Output the (x, y) coordinate of the center of the cell containing the given text.  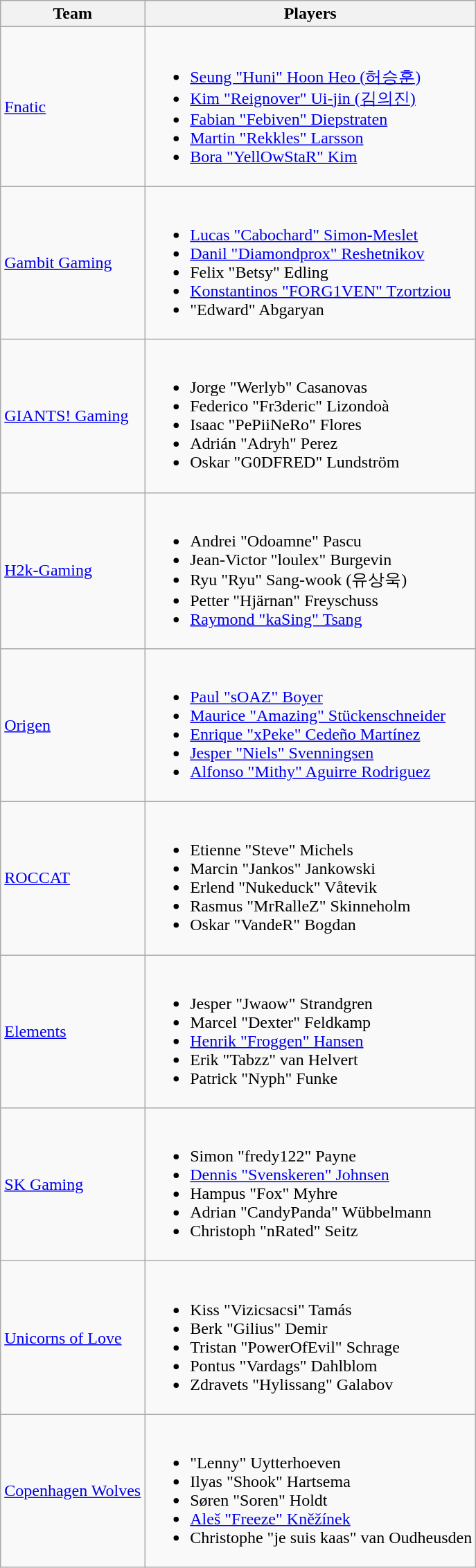
Jesper "Jwaow" StrandgrenMarcel "Dexter" FeldkampHenrik "Froggen" HansenErik "Tabzz" van HelvertPatrick "Nyph" Funke (310, 1032)
Lucas "Cabochard" Simon-MesletDanil "Diamondprox" ReshetnikovFelix "Betsy" EdlingKonstantinos "FORG1VEN" Tzortziou"Edward" Abgaryan (310, 263)
ROCCAT (73, 878)
Players (310, 14)
Etienne "Steve" MichelsMarcin "Jankos" JankowskiErlend "Nukeduck" VåtevikRasmus "MrRalleZ" SkinneholmOskar "VandeR" Bogdan (310, 878)
Paul "sOAZ" BoyerMaurice "Amazing" StückenschneiderEnrique "xPeke" Cedeño MartínezJesper "Niels" SvenningsenAlfonso "Mithy" Aguirre Rodriguez (310, 726)
Kiss "Vizicsacsi" TamásBerk "Gilius" DemirTristan "PowerOfEvil" SchragePontus "Vardags" DahlblomZdravets "Hylissang" Galabov (310, 1338)
Copenhagen Wolves (73, 1490)
Elements (73, 1032)
SK Gaming (73, 1184)
Seung "Huni" Hoon Heo (허승훈)Kim "Reignover" Ui-jin (김의진)Fabian "Febiven" DiepstratenMartin "Rekkles" LarssonBora "YellOwStaR" Kim (310, 107)
Unicorns of Love (73, 1338)
H2k-Gaming (73, 571)
Gambit Gaming (73, 263)
Fnatic (73, 107)
GIANTS! Gaming (73, 416)
Andrei "Odoamne" PascuJean-Victor "loulex" BurgevinRyu "Ryu" Sang-wook (유상욱)Petter "Hjärnan" FreyschussRaymond "kaSing" Tsang (310, 571)
Jorge "Werlyb" CasanovasFederico "Fr3deric" LizondoàIsaac "PePiiNeRo" FloresAdrián "Adryh" PerezOskar "G0DFRED" Lundström (310, 416)
Team (73, 14)
"Lenny" UytterhoevenIlyas "Shook" HartsemaSøren "Soren" HoldtAleš "Freeze" KněžínekChristophe "je suis kaas" van Oudheusden (310, 1490)
Simon "fredy122" PayneDennis "Svenskeren" JohnsenHampus "Fox" MyhreAdrian "CandyPanda" WübbelmannChristoph "nRated" Seitz (310, 1184)
Origen (73, 726)
